Identify which cell holds the provided text, then report its (X, Y) central coordinate. 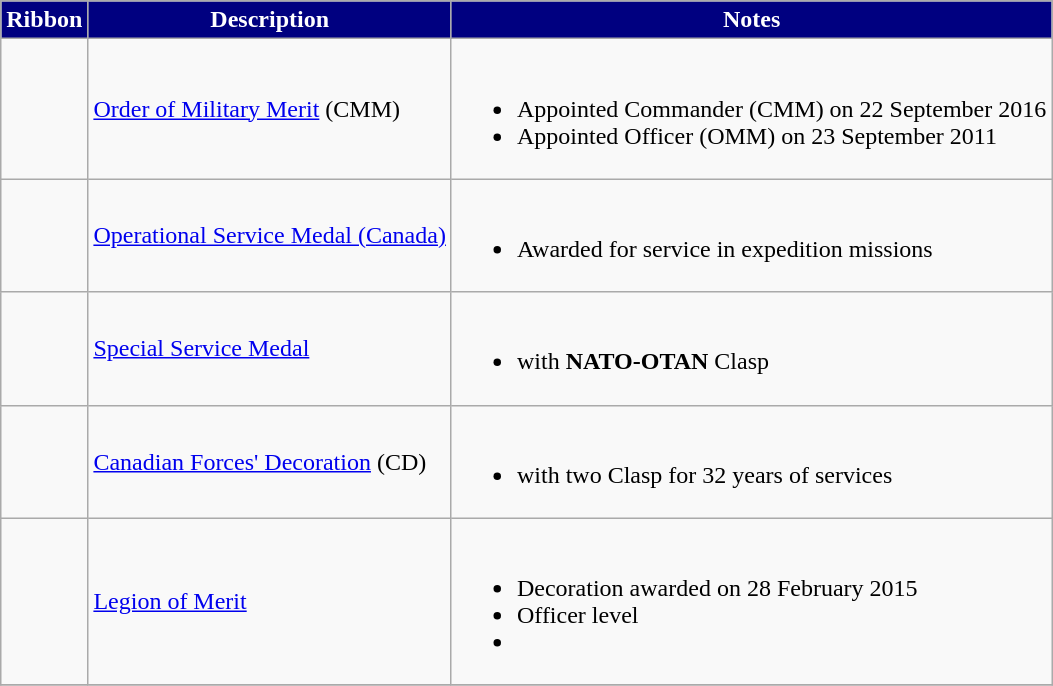
Order of Military Merit (CMM) (270, 109)
Decoration awarded on 28 February 2015Officer level (751, 602)
Notes (751, 20)
Description (270, 20)
Awarded for service in expedition missions (751, 236)
Appointed Commander (CMM) on 22 September 2016Appointed Officer (OMM) on 23 September 2011 (751, 109)
with two Clasp for 32 years of services (751, 462)
with NATO-OTAN Clasp (751, 348)
Legion of Merit (270, 602)
Operational Service Medal (Canada) (270, 236)
Special Service Medal (270, 348)
Ribbon (44, 20)
Canadian Forces' Decoration (CD) (270, 462)
